Extract the [x, y] coordinate from the center of the cell holding the provided text.  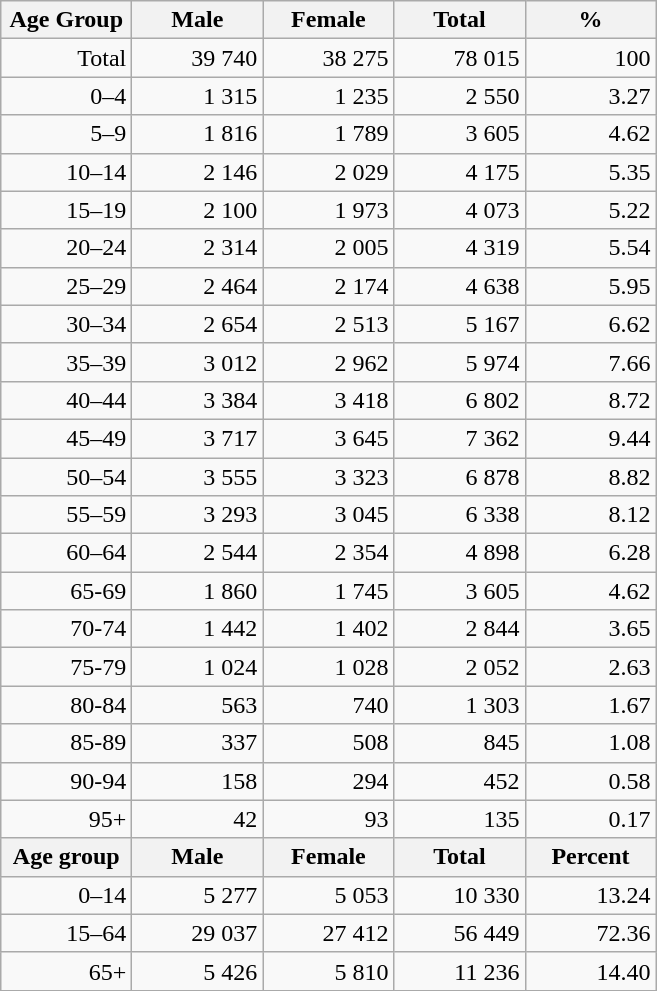
2 314 [198, 248]
78 015 [460, 58]
1 024 [198, 667]
5.54 [590, 248]
60–64 [66, 553]
80-84 [66, 705]
6.62 [590, 324]
1 816 [198, 134]
2 544 [198, 553]
8.12 [590, 515]
45–49 [66, 438]
1 745 [328, 591]
3 045 [328, 515]
1 973 [328, 210]
8.72 [590, 400]
4 073 [460, 210]
5 426 [198, 971]
72.36 [590, 933]
3 293 [198, 515]
35–39 [66, 362]
65-69 [66, 591]
% [590, 20]
27 412 [328, 933]
1 402 [328, 629]
39 740 [198, 58]
5.22 [590, 210]
1 028 [328, 667]
2 844 [460, 629]
9.44 [590, 438]
2 513 [328, 324]
3 012 [198, 362]
845 [460, 743]
4 898 [460, 553]
2 174 [328, 286]
95+ [66, 819]
5 277 [198, 895]
Percent [590, 857]
4 175 [460, 172]
135 [460, 819]
0.17 [590, 819]
6.28 [590, 553]
14.40 [590, 971]
5.35 [590, 172]
38 275 [328, 58]
29 037 [198, 933]
5.95 [590, 286]
452 [460, 781]
2 100 [198, 210]
2 354 [328, 553]
90-94 [66, 781]
5 167 [460, 324]
2 029 [328, 172]
6 802 [460, 400]
0.58 [590, 781]
56 449 [460, 933]
4 319 [460, 248]
75-79 [66, 667]
2 464 [198, 286]
5 810 [328, 971]
4 638 [460, 286]
3.27 [590, 96]
3 717 [198, 438]
6 338 [460, 515]
30–34 [66, 324]
337 [198, 743]
0–14 [66, 895]
8.82 [590, 477]
100 [590, 58]
1 789 [328, 134]
2 005 [328, 248]
294 [328, 781]
2 052 [460, 667]
6 878 [460, 477]
Age group [66, 857]
3 323 [328, 477]
13.24 [590, 895]
50–54 [66, 477]
5–9 [66, 134]
7 362 [460, 438]
1 303 [460, 705]
740 [328, 705]
40–44 [66, 400]
85-89 [66, 743]
70-74 [66, 629]
7.66 [590, 362]
508 [328, 743]
5 974 [460, 362]
2 962 [328, 362]
1 235 [328, 96]
2.63 [590, 667]
3 555 [198, 477]
65+ [66, 971]
3 418 [328, 400]
1.67 [590, 705]
2 550 [460, 96]
25–29 [66, 286]
Age Group [66, 20]
42 [198, 819]
10 330 [460, 895]
1.08 [590, 743]
93 [328, 819]
11 236 [460, 971]
2 146 [198, 172]
1 315 [198, 96]
158 [198, 781]
15–64 [66, 933]
0–4 [66, 96]
15–19 [66, 210]
3 645 [328, 438]
2 654 [198, 324]
10–14 [66, 172]
20–24 [66, 248]
563 [198, 705]
1 860 [198, 591]
3 384 [198, 400]
55–59 [66, 515]
1 442 [198, 629]
5 053 [328, 895]
3.65 [590, 629]
